Determine the (x, y) coordinate at the center of the cell enclosing the given text.  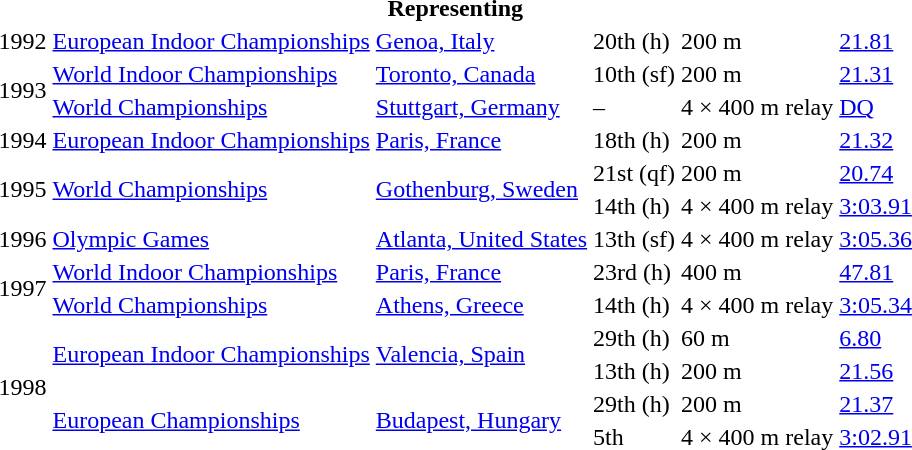
Olympic Games (211, 239)
Atlanta, United States (481, 239)
20th (h) (634, 41)
10th (sf) (634, 74)
Stuttgart, Germany (481, 107)
18th (h) (634, 140)
Valencia, Spain (481, 354)
400 m (758, 272)
– (634, 107)
Gothenburg, Sweden (481, 190)
13th (h) (634, 371)
60 m (758, 338)
Genoa, Italy (481, 41)
Toronto, Canada (481, 74)
Athens, Greece (481, 305)
23rd (h) (634, 272)
13th (sf) (634, 239)
21st (qf) (634, 173)
